Scan for the cell matching the given text and deliver its (x, y) coordinate at center. 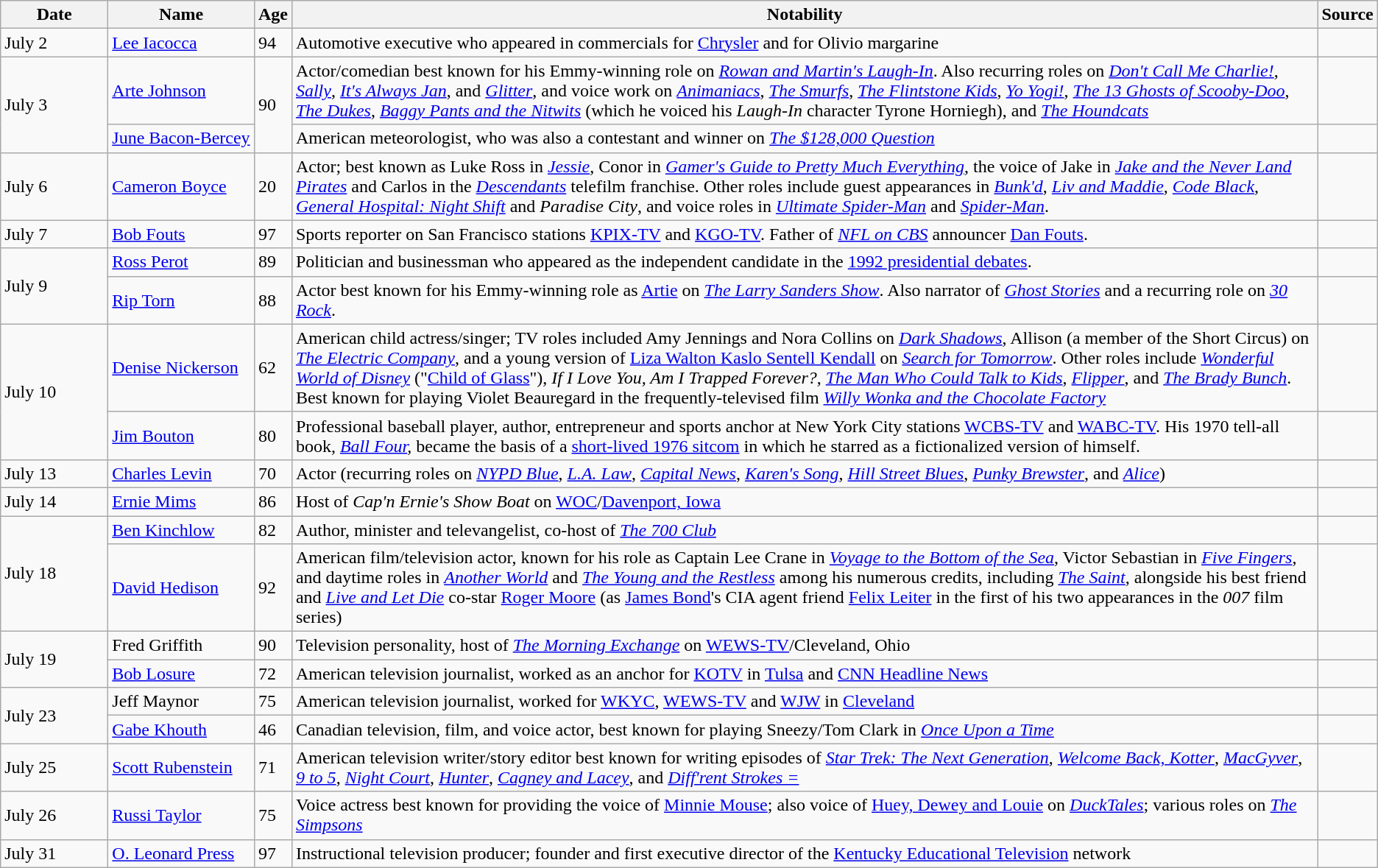
Jeff Maynor (181, 702)
Cameron Boyce (181, 186)
American television journalist, worked for WKYC, WEWS-TV and WJW in Cleveland (805, 702)
Actor best known for his Emmy-winning role as Artie on The Larry Sanders Show. Also narrator of Ghost Stories and a recurring role on 30 Rock. (805, 300)
Automotive executive who appeared in commercials for Chrysler and for Olivio margarine (805, 43)
Scott Rubenstein (181, 767)
Jim Bouton (181, 436)
Bob Losure (181, 674)
David Hedison (181, 588)
70 (272, 473)
62 (272, 368)
Voice actress best known for providing the voice of Minnie Mouse; also voice of Huey, Dewey and Louie on DuckTales; various roles on The Simpsons (805, 816)
July 31 (54, 853)
Age (272, 15)
Denise Nickerson (181, 368)
July 6 (54, 186)
Source (1347, 15)
July 3 (54, 105)
July 19 (54, 660)
Russi Taylor (181, 816)
July 2 (54, 43)
92 (272, 588)
94 (272, 43)
Instructional television producer; founder and first executive director of the Kentucky Educational Television network (805, 853)
Sports reporter on San Francisco stations KPIX-TV and KGO-TV. Father of NFL on CBS announcer Dan Fouts. (805, 234)
86 (272, 501)
July 26 (54, 816)
Ross Perot (181, 262)
89 (272, 262)
Date (54, 15)
Ernie Mims (181, 501)
July 14 (54, 501)
Gabe Khouth (181, 730)
American meteorologist, who was also a contestant and winner on The $128,000 Question (805, 138)
July 13 (54, 473)
Television personality, host of The Morning Exchange on WEWS-TV/Cleveland, Ohio (805, 646)
88 (272, 300)
Author, minister and televangelist, co-host of The 700 Club (805, 529)
82 (272, 529)
20 (272, 186)
46 (272, 730)
July 25 (54, 767)
Canadian television, film, and voice actor, best known for playing Sneezy/Tom Clark in Once Upon a Time (805, 730)
80 (272, 436)
July 9 (54, 286)
Actor (recurring roles on NYPD Blue, L.A. Law, Capital News, Karen's Song, Hill Street Blues, Punky Brewster, and Alice) (805, 473)
O. Leonard Press (181, 853)
72 (272, 674)
July 18 (54, 573)
Name (181, 15)
Politician and businessman who appeared as the independent candidate in the 1992 presidential debates. (805, 262)
Fred Griffith (181, 646)
July 23 (54, 716)
Ben Kinchlow (181, 529)
June Bacon-Bercey (181, 138)
71 (272, 767)
Charles Levin (181, 473)
Notability (805, 15)
Arte Johnson (181, 91)
Bob Fouts (181, 234)
Rip Torn (181, 300)
Host of Cap'n Ernie's Show Boat on WOC/Davenport, Iowa (805, 501)
Lee Iacocca (181, 43)
July 7 (54, 234)
July 10 (54, 392)
American television journalist, worked as an anchor for KOTV in Tulsa and CNN Headline News (805, 674)
